Return the [x, y] coordinate for the center point of the cell that contains the specified text.  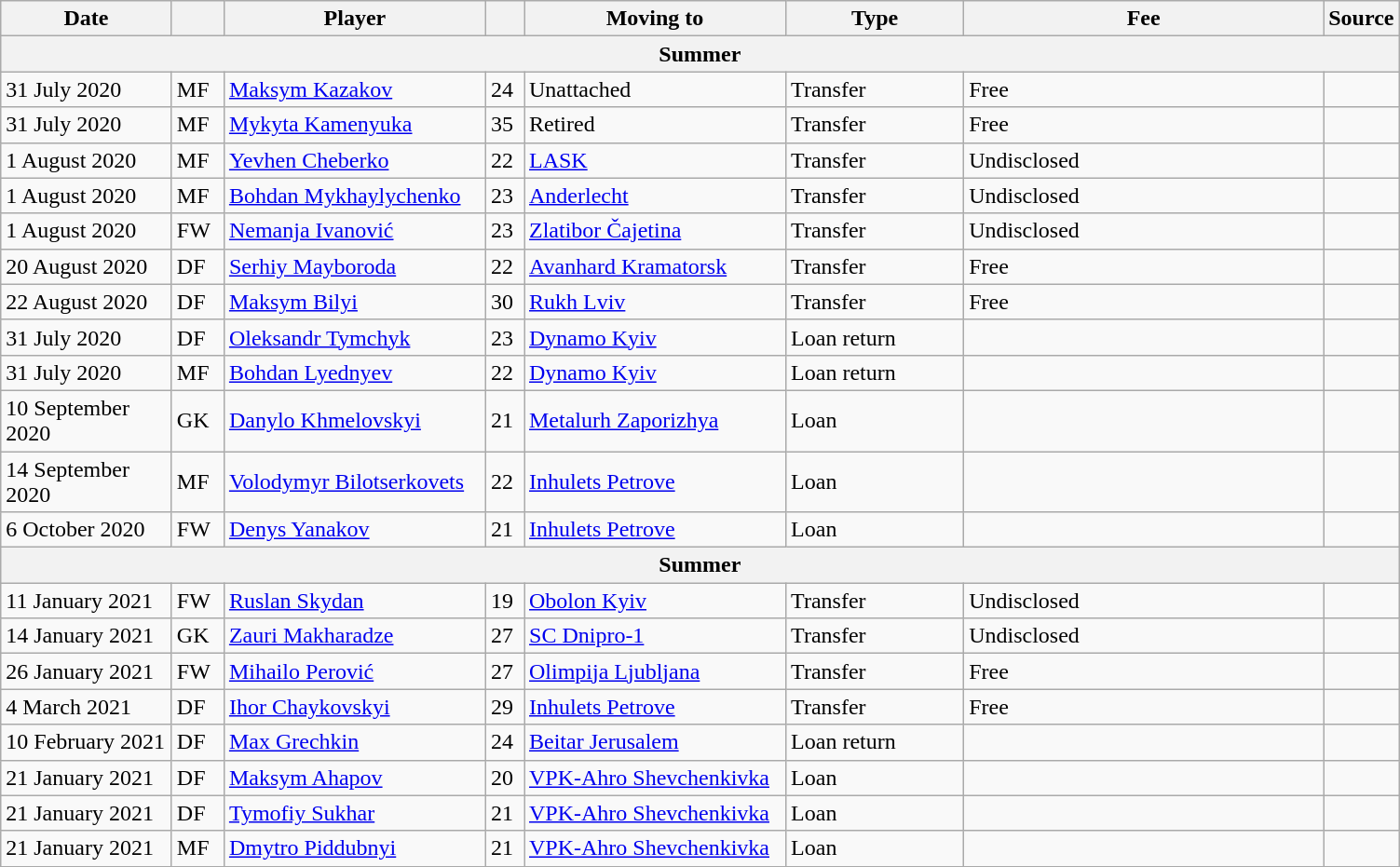
30 [505, 302]
Bohdan Lyednyev [354, 373]
19 [505, 601]
14 January 2021 [87, 636]
Mihailo Perović [354, 671]
Metalurh Zaporizhya [654, 421]
Beitar Jerusalem [654, 742]
Max Grechkin [354, 742]
Moving to [654, 19]
Bohdan Mykhaylychenko [354, 196]
10 February 2021 [87, 742]
Date [87, 19]
Tymofiy Sukhar [354, 813]
14 September 2020 [87, 481]
35 [505, 125]
20 [505, 778]
Zauri Makharadze [354, 636]
Fee [1144, 19]
Denys Yanakov [354, 530]
Serhiy Mayboroda [354, 266]
Player [354, 19]
Avanhard Kramatorsk [654, 266]
22 August 2020 [87, 302]
Retired [654, 125]
Rukh Lviv [654, 302]
Nemanja Ivanović [354, 231]
Maksym Bilyi [354, 302]
Ruslan Skydan [354, 601]
Zlatibor Čajetina [654, 231]
Danylo Khmelovskyi [354, 421]
Maksym Kazakov [354, 89]
Oleksandr Tymchyk [354, 337]
Source [1362, 19]
Obolon Kyiv [654, 601]
Yevhen Cheberko [354, 160]
26 January 2021 [87, 671]
Type [876, 19]
Anderlecht [654, 196]
SC Dnipro-1 [654, 636]
Maksym Ahapov [354, 778]
6 October 2020 [87, 530]
11 January 2021 [87, 601]
4 March 2021 [87, 707]
Volodymyr Bilotserkovets [354, 481]
LASK [654, 160]
Ihor Chaykovskyi [354, 707]
29 [505, 707]
10 September 2020 [87, 421]
Mykyta Kamenyuka [354, 125]
20 August 2020 [87, 266]
Olimpija Ljubljana [654, 671]
Dmytro Piddubnyi [354, 848]
Unattached [654, 89]
